Scan for the cell matching the given text and deliver its (x, y) coordinate at center. 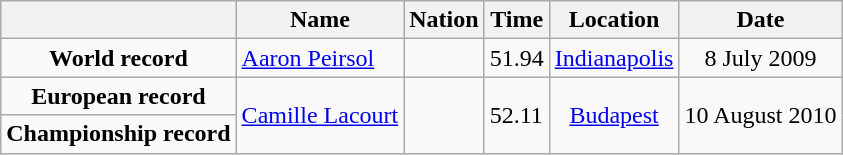
Indianapolis (614, 58)
European record (118, 96)
Date (760, 20)
Camille Lacourt (320, 115)
8 July 2009 (760, 58)
52.11 (516, 115)
Nation (444, 20)
Budapest (614, 115)
Aaron Peirsol (320, 58)
Championship record (118, 134)
51.94 (516, 58)
World record (118, 58)
Location (614, 20)
10 August 2010 (760, 115)
Time (516, 20)
Name (320, 20)
